Determine the (X, Y) coordinate at the center of the cell enclosing the given text.  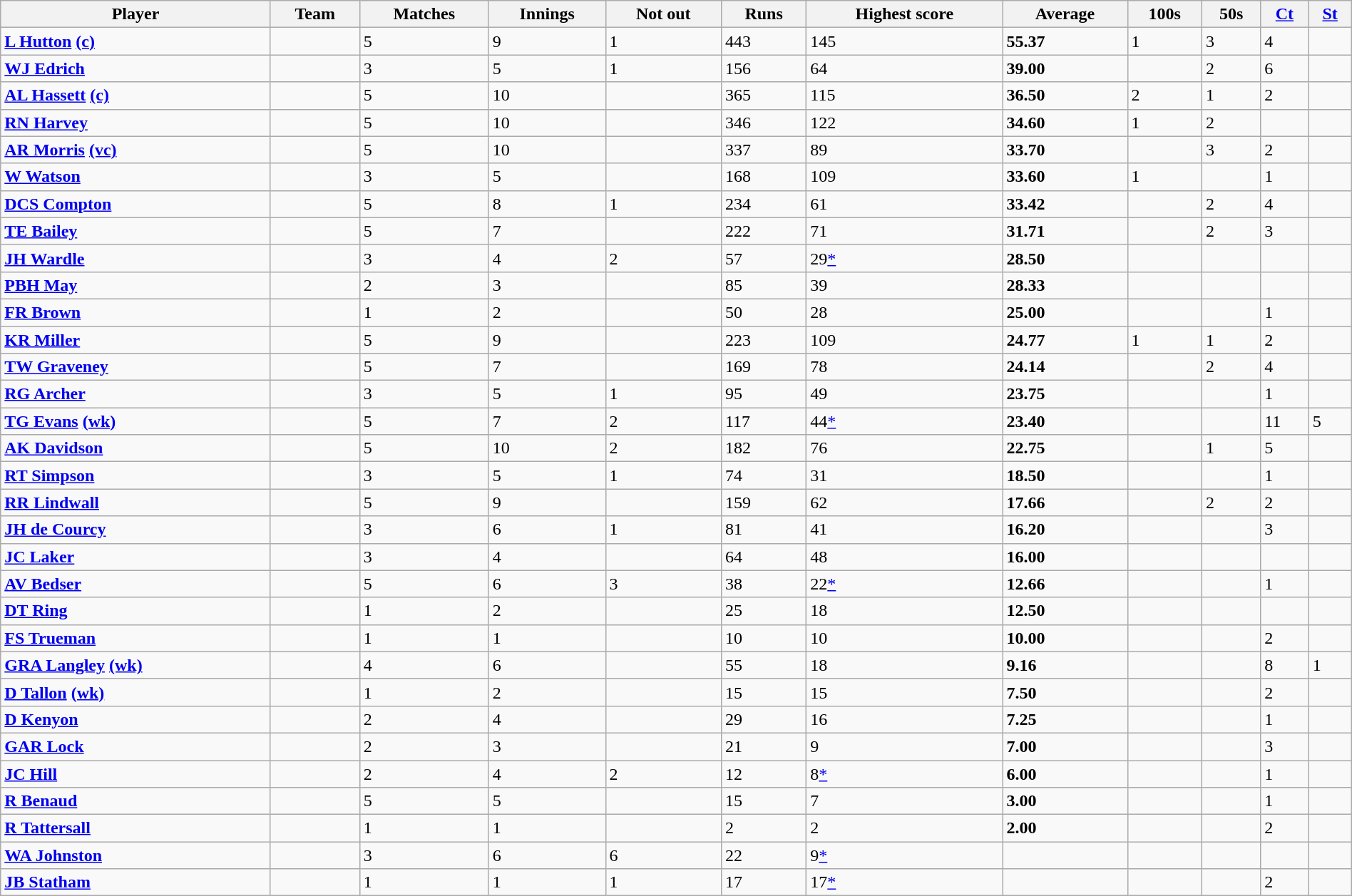
17 (763, 882)
St (1330, 14)
AR Morris (vc) (135, 150)
GRA Langley (wk) (135, 665)
25 (763, 611)
22* (904, 584)
GAR Lock (135, 746)
JC Hill (135, 773)
168 (763, 177)
Innings (547, 14)
62 (904, 503)
7.00 (1065, 746)
17.66 (1065, 503)
DCS Compton (135, 204)
AV Bedser (135, 584)
10.00 (1065, 638)
55 (763, 665)
95 (763, 394)
Player (135, 14)
85 (763, 285)
12.66 (1065, 584)
29 (763, 719)
39 (904, 285)
222 (763, 231)
18.50 (1065, 475)
D Tallon (wk) (135, 692)
FR Brown (135, 312)
234 (763, 204)
39.00 (1065, 68)
7.50 (1065, 692)
L Hutton (c) (135, 41)
D Kenyon (135, 719)
11 (1285, 421)
25.00 (1065, 312)
159 (763, 503)
AK Davidson (135, 448)
2.00 (1065, 828)
28.50 (1065, 258)
48 (904, 557)
7.25 (1065, 719)
WA Johnston (135, 855)
71 (904, 231)
100s (1164, 14)
44* (904, 421)
DT Ring (135, 611)
W Watson (135, 177)
34.60 (1065, 123)
36.50 (1065, 96)
16 (904, 719)
Not out (663, 14)
16.00 (1065, 557)
JC Laker (135, 557)
117 (763, 421)
JH Wardle (135, 258)
24.77 (1065, 340)
12.50 (1065, 611)
Matches (424, 14)
23.40 (1065, 421)
TG Evans (wk) (135, 421)
16.20 (1065, 530)
365 (763, 96)
12 (763, 773)
49 (904, 394)
182 (763, 448)
RR Lindwall (135, 503)
RT Simpson (135, 475)
55.37 (1065, 41)
AL Hassett (c) (135, 96)
23.75 (1065, 394)
31 (904, 475)
9* (904, 855)
8* (904, 773)
R Benaud (135, 801)
337 (763, 150)
50s (1231, 14)
33.42 (1065, 204)
FS Trueman (135, 638)
57 (763, 258)
31.71 (1065, 231)
76 (904, 448)
145 (904, 41)
17* (904, 882)
Average (1065, 14)
Team (315, 14)
122 (904, 123)
28.33 (1065, 285)
PBH May (135, 285)
RN Harvey (135, 123)
21 (763, 746)
156 (763, 68)
169 (763, 367)
41 (904, 530)
KR Miller (135, 340)
3.00 (1065, 801)
223 (763, 340)
22 (763, 855)
9.16 (1065, 665)
24.14 (1065, 367)
R Tattersall (135, 828)
89 (904, 150)
33.60 (1065, 177)
WJ Edrich (135, 68)
33.70 (1065, 150)
74 (763, 475)
JH de Courcy (135, 530)
28 (904, 312)
443 (763, 41)
38 (763, 584)
Highest score (904, 14)
RG Archer (135, 394)
346 (763, 123)
81 (763, 530)
61 (904, 204)
115 (904, 96)
Runs (763, 14)
78 (904, 367)
TE Bailey (135, 231)
TW Graveney (135, 367)
22.75 (1065, 448)
Ct (1285, 14)
29* (904, 258)
6.00 (1065, 773)
50 (763, 312)
JB Statham (135, 882)
